Determine the (x, y) coordinate at the center of the cell enclosing the given text.  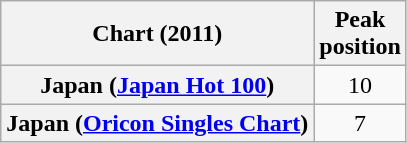
Chart (2011) (158, 34)
Japan (Japan Hot 100) (158, 85)
Peak position (360, 34)
Japan (Oricon Singles Chart) (158, 123)
7 (360, 123)
10 (360, 85)
